Provide the (X, Y) coordinate of the cell's center where the given text is located.  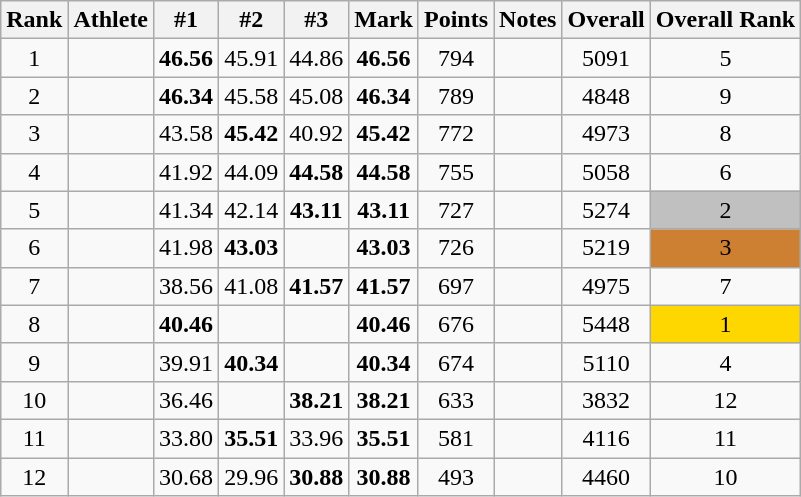
41.98 (186, 248)
5274 (606, 210)
29.96 (252, 477)
36.46 (186, 400)
772 (456, 134)
4116 (606, 438)
581 (456, 438)
5091 (606, 58)
Overall Rank (725, 20)
45.08 (316, 96)
45.58 (252, 96)
40.92 (316, 134)
794 (456, 58)
5058 (606, 172)
633 (456, 400)
41.34 (186, 210)
45.91 (252, 58)
#3 (316, 20)
33.80 (186, 438)
697 (456, 286)
Points (456, 20)
5110 (606, 362)
4973 (606, 134)
Rank (34, 20)
727 (456, 210)
676 (456, 324)
493 (456, 477)
39.91 (186, 362)
#1 (186, 20)
33.96 (316, 438)
755 (456, 172)
4848 (606, 96)
44.09 (252, 172)
Overall (606, 20)
5219 (606, 248)
41.08 (252, 286)
#2 (252, 20)
3832 (606, 400)
41.92 (186, 172)
5448 (606, 324)
4460 (606, 477)
789 (456, 96)
30.68 (186, 477)
43.58 (186, 134)
4975 (606, 286)
42.14 (252, 210)
674 (456, 362)
38.56 (186, 286)
Athlete (111, 20)
Notes (528, 20)
44.86 (316, 58)
726 (456, 248)
Mark (384, 20)
